Pinpoint the cell where the given text exists, returning its [x, y] midpoint coordinate. 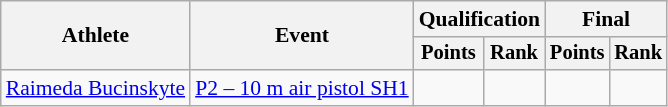
Qualification [480, 19]
Athlete [96, 36]
Event [302, 36]
Final [606, 19]
Raimeda Bucinskyte [96, 88]
P2 – 10 m air pistol SH1 [302, 88]
